Identify which cell holds the provided text, then report its [x, y] central coordinate. 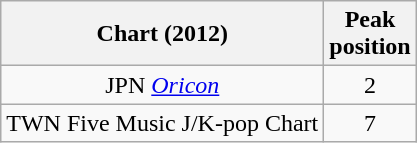
Peakposition [370, 34]
JPN Oricon [162, 85]
2 [370, 85]
Chart (2012) [162, 34]
TWN Five Music J/K-pop Chart [162, 123]
7 [370, 123]
